For the text-containing cell, return its midpoint in [X, Y] coordinate format. 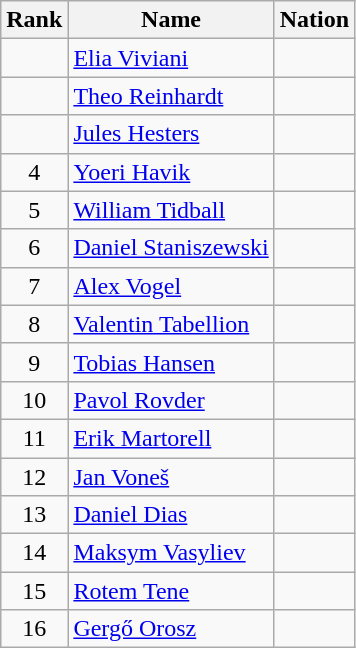
Nation [314, 20]
Elia Viviani [171, 58]
Valentin Tabellion [171, 324]
Pavol Rovder [171, 400]
Jules Hesters [171, 134]
14 [34, 553]
Alex Vogel [171, 286]
7 [34, 286]
Maksym Vasyliev [171, 553]
11 [34, 438]
Rank [34, 20]
William Tidball [171, 210]
6 [34, 248]
Gergő Orosz [171, 629]
Tobias Hansen [171, 362]
10 [34, 400]
Jan Voneš [171, 477]
Daniel Staniszewski [171, 248]
15 [34, 591]
5 [34, 210]
Name [171, 20]
Yoeri Havik [171, 172]
Rotem Tene [171, 591]
8 [34, 324]
9 [34, 362]
Daniel Dias [171, 515]
4 [34, 172]
Erik Martorell [171, 438]
16 [34, 629]
12 [34, 477]
13 [34, 515]
Theo Reinhardt [171, 96]
